Return the (x, y) coordinate for the center point of the cell that contains the specified text.  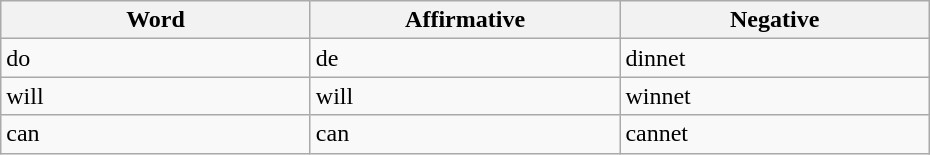
winnet (775, 96)
de (465, 58)
Affirmative (465, 20)
do (156, 58)
cannet (775, 134)
dinnet (775, 58)
Negative (775, 20)
Word (156, 20)
